Pinpoint the cell where the given text exists, returning its [x, y] midpoint coordinate. 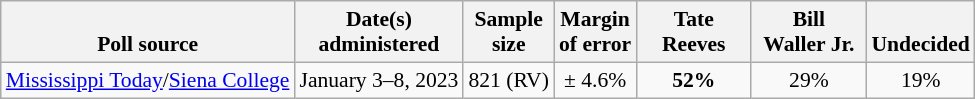
Undecided [920, 32]
52% [694, 80]
19% [920, 80]
Mississippi Today/Siena College [148, 80]
Samplesize [508, 32]
Poll source [148, 32]
Marginof error [595, 32]
BillWaller Jr. [808, 32]
TateReeves [694, 32]
Date(s)administered [378, 32]
821 (RV) [508, 80]
29% [808, 80]
January 3–8, 2023 [378, 80]
± 4.6% [595, 80]
